Find where the given text appears and provide that cell's center as (x, y) coordinate. 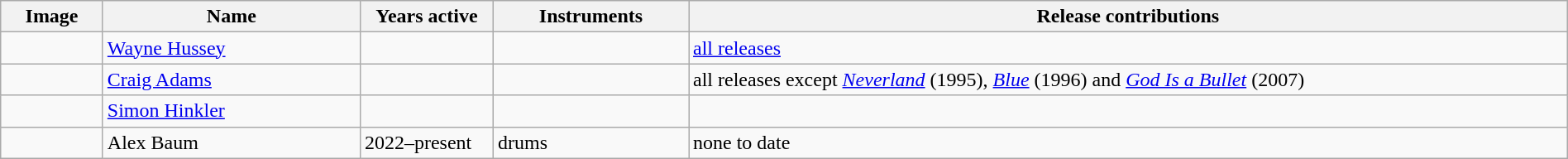
all releases except Neverland (1995), Blue (1996) and God Is a Bullet (2007) (1128, 79)
Craig Adams (232, 79)
drums (590, 142)
none to date (1128, 142)
2022–present (427, 142)
Alex Baum (232, 142)
Release contributions (1128, 17)
Years active (427, 17)
Instruments (590, 17)
Simon Hinkler (232, 111)
Wayne Hussey (232, 48)
all releases (1128, 48)
Image (52, 17)
Name (232, 17)
